Find where the given text appears and provide that cell's center as (x, y) coordinate. 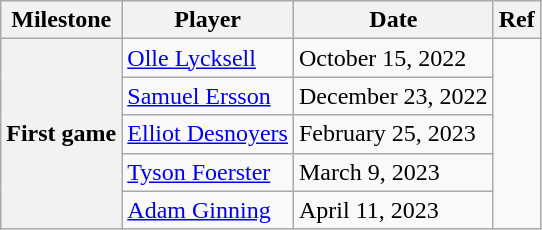
Adam Ginning (208, 210)
Samuel Ersson (208, 96)
October 15, 2022 (393, 58)
First game (62, 134)
Tyson Foerster (208, 172)
February 25, 2023 (393, 134)
Milestone (62, 20)
March 9, 2023 (393, 172)
Date (393, 20)
Olle Lycksell (208, 58)
Player (208, 20)
Elliot Desnoyers (208, 134)
April 11, 2023 (393, 210)
Ref (516, 20)
December 23, 2022 (393, 96)
